Detect which cell encompasses the target text, then output its (x, y) center coordinate. 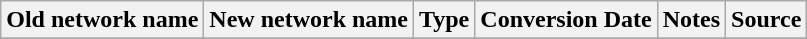
Notes (691, 20)
Old network name (102, 20)
Conversion Date (566, 20)
New network name (309, 20)
Type (444, 20)
Source (766, 20)
